Determine the (x, y) coordinate at the center of the cell enclosing the given text.  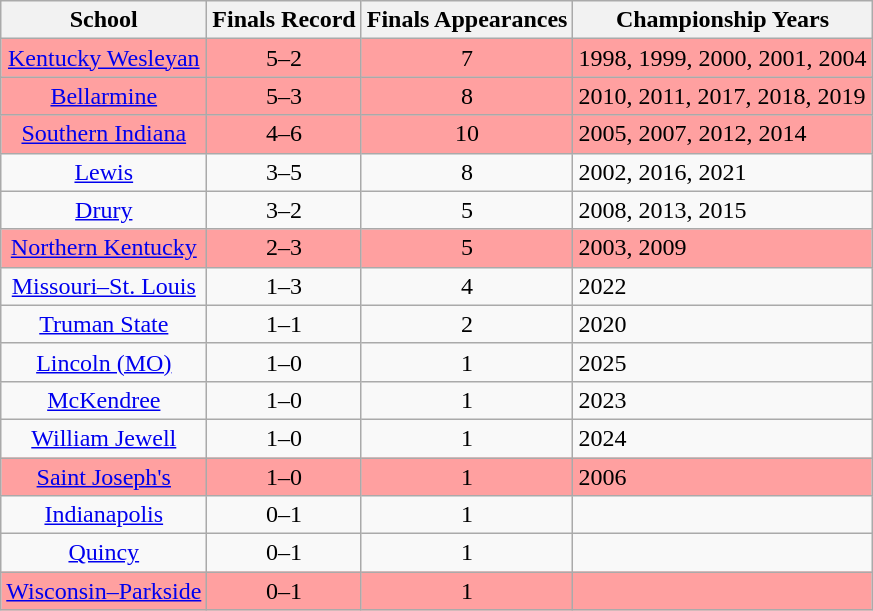
2 (467, 324)
2024 (722, 438)
Drury (104, 210)
Southern Indiana (104, 134)
Saint Joseph's (104, 477)
William Jewell (104, 438)
McKendree (104, 400)
1998, 1999, 2000, 2001, 2004 (722, 58)
School (104, 20)
Wisconsin–Parkside (104, 591)
5–2 (284, 58)
Northern Kentucky (104, 248)
Lincoln (MO) (104, 362)
2010, 2011, 2017, 2018, 2019 (722, 96)
2025 (722, 362)
Truman State (104, 324)
2023 (722, 400)
10 (467, 134)
5–3 (284, 96)
3–2 (284, 210)
Lewis (104, 172)
2008, 2013, 2015 (722, 210)
2005, 2007, 2012, 2014 (722, 134)
1–1 (284, 324)
Championship Years (722, 20)
Finals Record (284, 20)
4–6 (284, 134)
Kentucky Wesleyan (104, 58)
Quincy (104, 553)
2003, 2009 (722, 248)
3–5 (284, 172)
Bellarmine (104, 96)
Finals Appearances (467, 20)
Missouri–St. Louis (104, 286)
2002, 2016, 2021 (722, 172)
2022 (722, 286)
2020 (722, 324)
2–3 (284, 248)
2006 (722, 477)
Indianapolis (104, 515)
7 (467, 58)
1–3 (284, 286)
4 (467, 286)
